From the cell containing the given text, extract its center point as [x, y] coordinate. 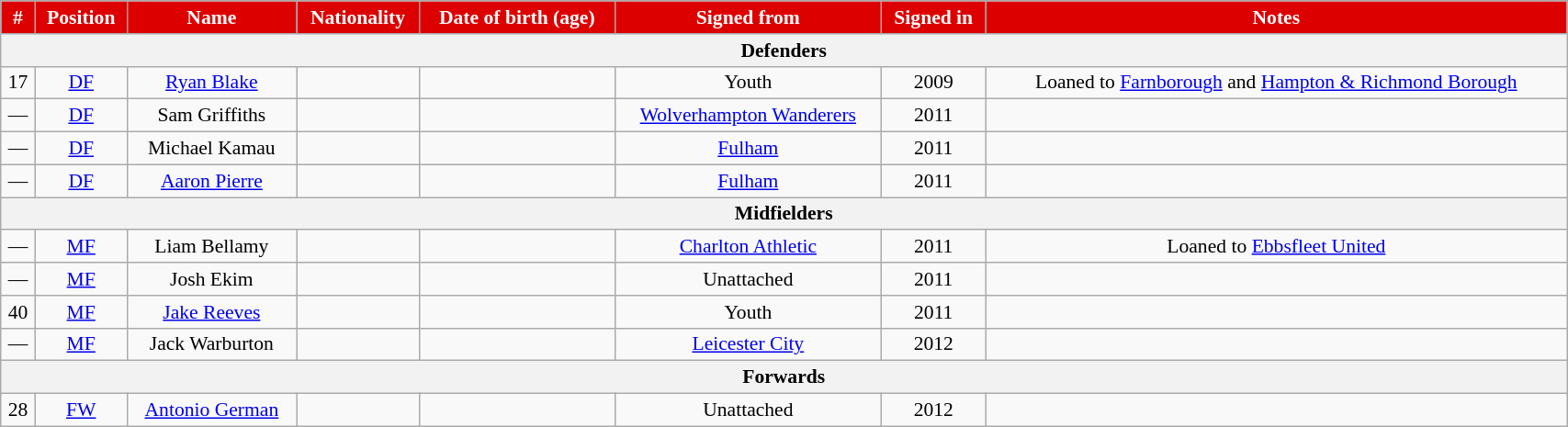
Jake Reeves [211, 312]
28 [18, 410]
Name [211, 17]
Wolverhampton Wanderers [748, 116]
Date of birth (age) [516, 17]
17 [18, 83]
Charlton Athletic [748, 247]
Defenders [784, 51]
Aaron Pierre [211, 181]
Signed from [748, 17]
Forwards [784, 377]
Josh Ekim [211, 279]
Michael Kamau [211, 149]
40 [18, 312]
Signed in [933, 17]
Notes [1277, 17]
Loaned to Ebbsfleet United [1277, 247]
Liam Bellamy [211, 247]
FW [81, 410]
Midfielders [784, 214]
# [18, 17]
Position [81, 17]
Jack Warburton [211, 344]
Ryan Blake [211, 83]
Sam Griffiths [211, 116]
Antonio German [211, 410]
Loaned to Farnborough and Hampton & Richmond Borough [1277, 83]
Nationality [357, 17]
Leicester City [748, 344]
2009 [933, 83]
